Extract the [X, Y] coordinate from the center of the cell holding the provided text.  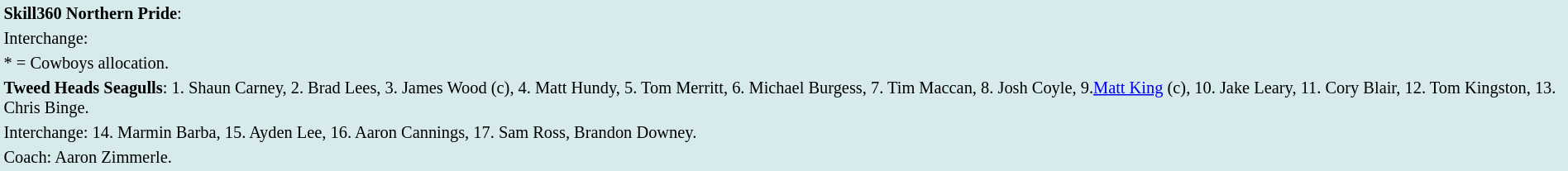
Interchange: 14. Marmin Barba, 15. Ayden Lee, 16. Aaron Cannings, 17. Sam Ross, Brandon Downey. [784, 132]
Coach: Aaron Zimmerle. [784, 157]
* = Cowboys allocation. [784, 63]
Skill360 Northern Pride: [784, 13]
Interchange: [784, 38]
